Locate the cell with the specified text and output its (x, y) center coordinate. 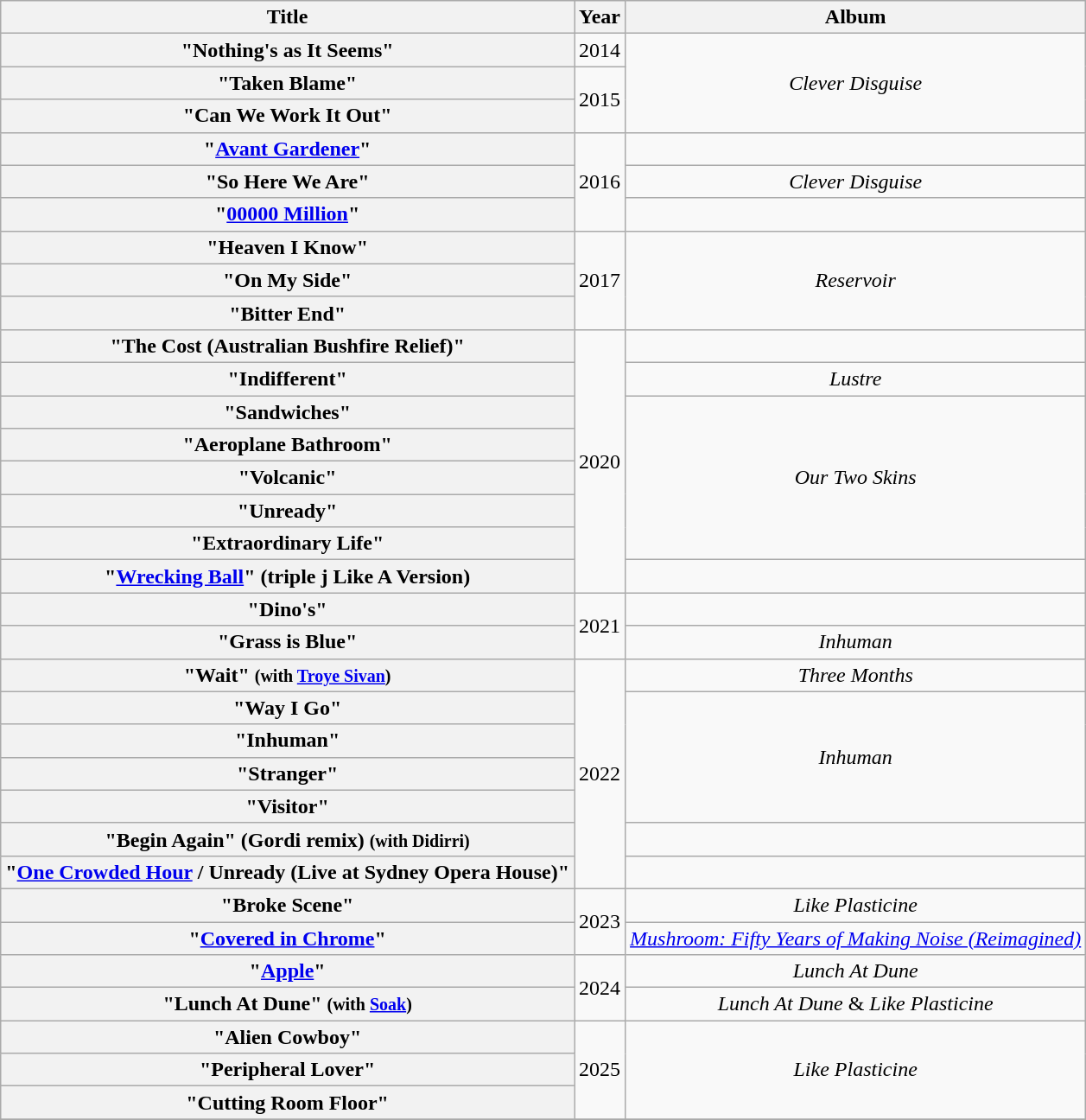
"Avant Gardener" (288, 149)
Reservoir (855, 280)
"Heaven I Know" (288, 247)
2020 (600, 461)
"Wait" (with Troye Sivan) (288, 675)
"Alien Cowboy" (288, 1037)
"Unready" (288, 511)
"Apple" (288, 971)
"Begin Again" (Gordi remix) (with Didirri) (288, 839)
Lunch At Dune & Like Plasticine (855, 1004)
"So Here We Are" (288, 181)
"One Crowded Hour / Unready (Live at Sydney Opera House)" (288, 872)
Lunch At Dune (855, 971)
2022 (600, 773)
Mushroom: Fifty Years of Making Noise (Reimagined) (855, 938)
"Inhuman" (288, 741)
Title (288, 17)
"Dino's" (288, 609)
2017 (600, 280)
"Peripheral Lover" (288, 1070)
"The Cost (Australian Bushfire Relief)" (288, 346)
"Volcanic" (288, 478)
"Lunch At Dune" (with Soak) (288, 1004)
"Extraordinary Life" (288, 544)
Year (600, 17)
2025 (600, 1070)
"Taken Blame" (288, 83)
"Can We Work It Out" (288, 116)
"Covered in Chrome" (288, 938)
2015 (600, 99)
Lustre (855, 379)
"Bitter End" (288, 313)
"Grass is Blue" (288, 642)
"Stranger" (288, 773)
"Visitor" (288, 806)
"Wrecking Ball" (triple j Like A Version) (288, 576)
"Broke Scene" (288, 905)
"Sandwiches" (288, 412)
"On My Side" (288, 280)
"Way I Go" (288, 708)
"Nothing's as It Seems" (288, 50)
"Indifferent" (288, 379)
Three Months (855, 675)
2024 (600, 988)
2021 (600, 626)
Album (855, 17)
Our Two Skins (855, 478)
"Aeroplane Bathroom" (288, 445)
2014 (600, 50)
"Cutting Room Floor" (288, 1103)
2023 (600, 921)
"00000 Million" (288, 214)
2016 (600, 181)
